Return (X, Y) of the center of cell containing provided text 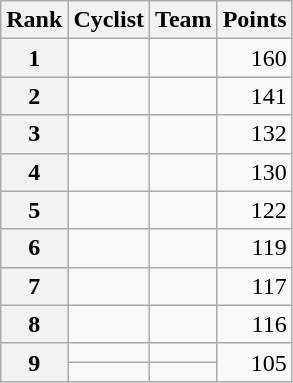
5 (34, 210)
9 (34, 362)
8 (34, 324)
2 (34, 96)
130 (254, 172)
Team (184, 20)
105 (254, 362)
1 (34, 58)
4 (34, 172)
160 (254, 58)
Points (254, 20)
7 (34, 286)
141 (254, 96)
132 (254, 134)
Rank (34, 20)
119 (254, 248)
117 (254, 286)
3 (34, 134)
122 (254, 210)
116 (254, 324)
6 (34, 248)
Cyclist (109, 20)
